Determine the [X, Y] coordinate at the center of the cell enclosing the given text.  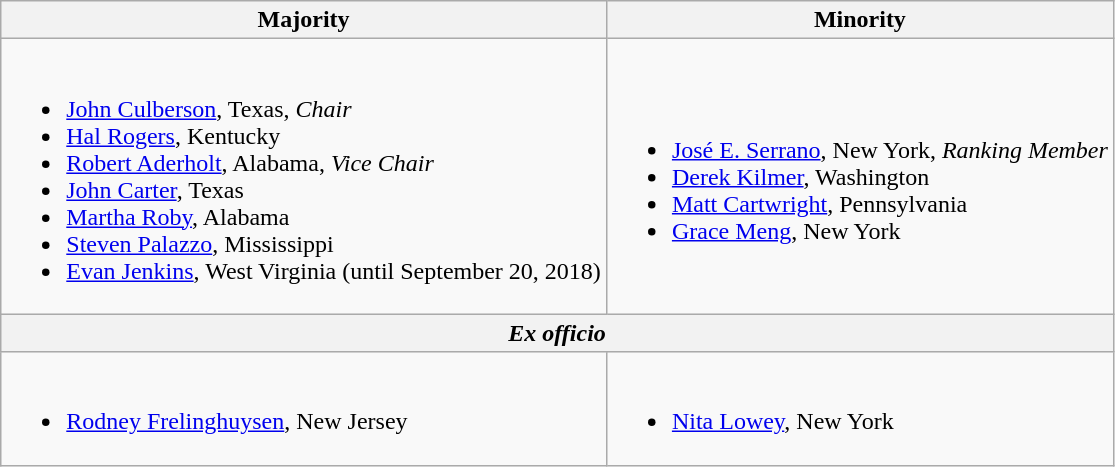
José E. Serrano, New York, Ranking MemberDerek Kilmer, WashingtonMatt Cartwright, PennsylvaniaGrace Meng, New York [860, 176]
Nita Lowey, New York [860, 408]
Majority [304, 20]
Rodney Frelinghuysen, New Jersey [304, 408]
Minority [860, 20]
Ex officio [558, 333]
